Identify which cell holds the provided text, then report its [X, Y] central coordinate. 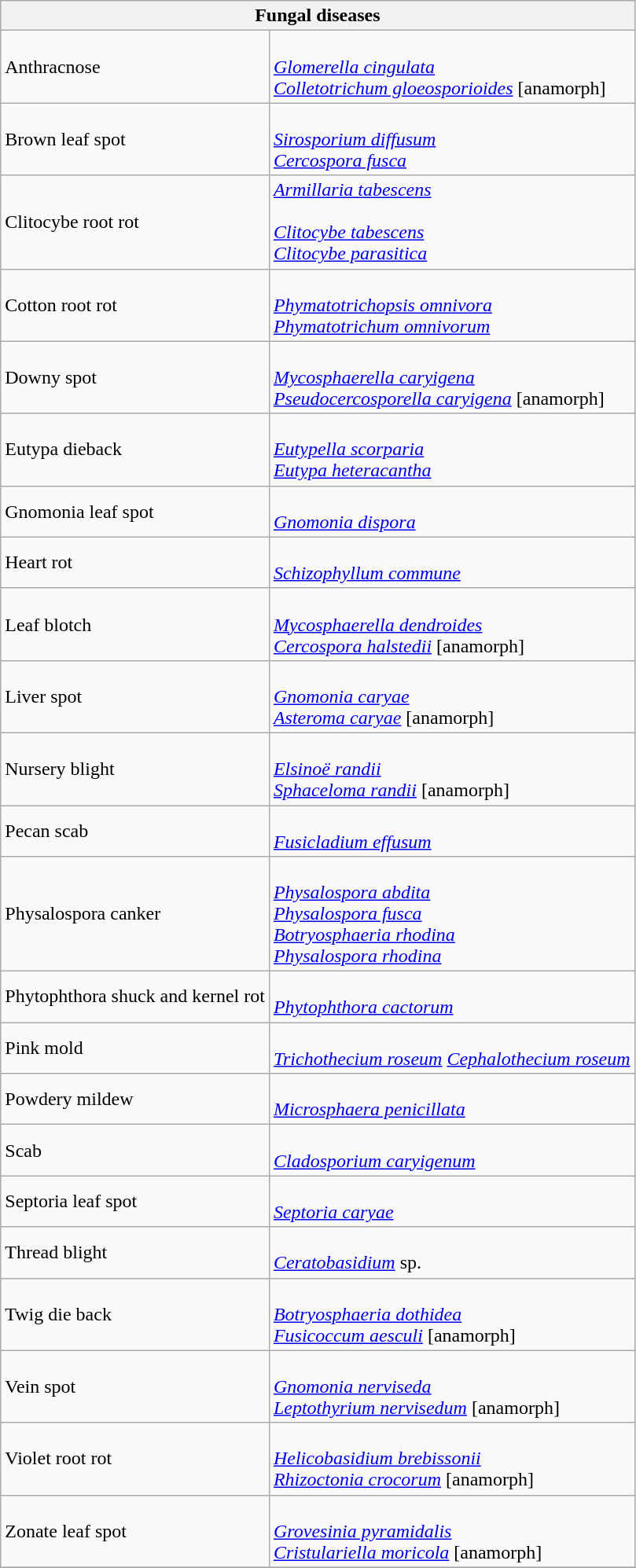
Physalospora abdita Physalospora fusca Botryosphaeria rhodina Physalospora rhodina [451, 914]
Cotton root rot [135, 305]
Phytophthora shuck and kernel rot [135, 997]
Phymatotrichopsis omnivora Phymatotrichum omnivorum [451, 305]
Gnomonia leaf spot [135, 511]
Helicobasidium brebissonii Rhizoctonia crocorum [anamorph] [451, 1459]
Mycosphaerella caryigena Pseudocercosporella caryigena [anamorph] [451, 377]
Fungal diseases [318, 16]
Grovesinia pyramidalis Cristulariella moricola [anamorph] [451, 1531]
Gnomonia caryae Asteroma caryae [anamorph] [451, 696]
Septoria caryae [451, 1201]
Thread blight [135, 1253]
Microsphaera penicillata [451, 1099]
Sirosporium diffusum Cercospora fusca [451, 139]
Septoria leaf spot [135, 1201]
Clitocybe root rot [135, 222]
Powdery mildew [135, 1099]
Vein spot [135, 1386]
Liver spot [135, 696]
Phytophthora cactorum [451, 997]
Gnomonia dispora [451, 511]
Physalospora canker [135, 914]
Brown leaf spot [135, 139]
Armillaria tabescens Clitocybe tabescens Clitocybe parasitica [451, 222]
Pecan scab [135, 830]
Zonate leaf spot [135, 1531]
Twig die back [135, 1314]
Schizophyllum commune [451, 563]
Leaf blotch [135, 624]
Eutypella scorparia Eutypa heteracantha [451, 450]
Scab [135, 1151]
Ceratobasidium sp. [451, 1253]
Elsinoë randii Sphaceloma randii [anamorph] [451, 769]
Mycosphaerella dendroides Cercospora halstedii [anamorph] [451, 624]
Gnomonia nerviseda Leptothyrium nervisedum [anamorph] [451, 1386]
Eutypa dieback [135, 450]
Nursery blight [135, 769]
Glomerella cingulata Colletotrichum gloeosporioides [anamorph] [451, 67]
Cladosporium caryigenum [451, 1151]
Pink mold [135, 1048]
Fusicladium effusum [451, 830]
Anthracnose [135, 67]
Trichothecium roseum Cephalothecium roseum [451, 1048]
Violet root rot [135, 1459]
Heart rot [135, 563]
Botryosphaeria dothidea Fusicoccum aesculi [anamorph] [451, 1314]
Downy spot [135, 377]
